Extract the [x, y] coordinate from the center of the cell holding the provided text.  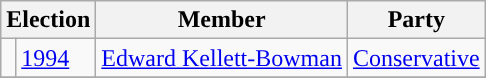
1994 [56, 58]
Edward Kellett-Bowman [222, 58]
Party [416, 20]
Conservative [416, 58]
Election [48, 20]
Member [222, 20]
